Search for the cell housing the specified text and yield its [x, y] center coordinate. 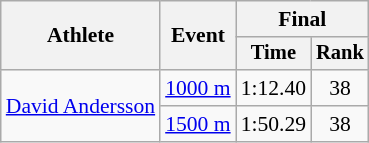
Athlete [80, 36]
David Andersson [80, 106]
1:12.40 [274, 88]
Time [274, 54]
Rank [340, 54]
1500 m [198, 124]
Event [198, 36]
1000 m [198, 88]
Final [302, 19]
1:50.29 [274, 124]
